From the cell containing the given text, extract its center point as (X, Y) coordinate. 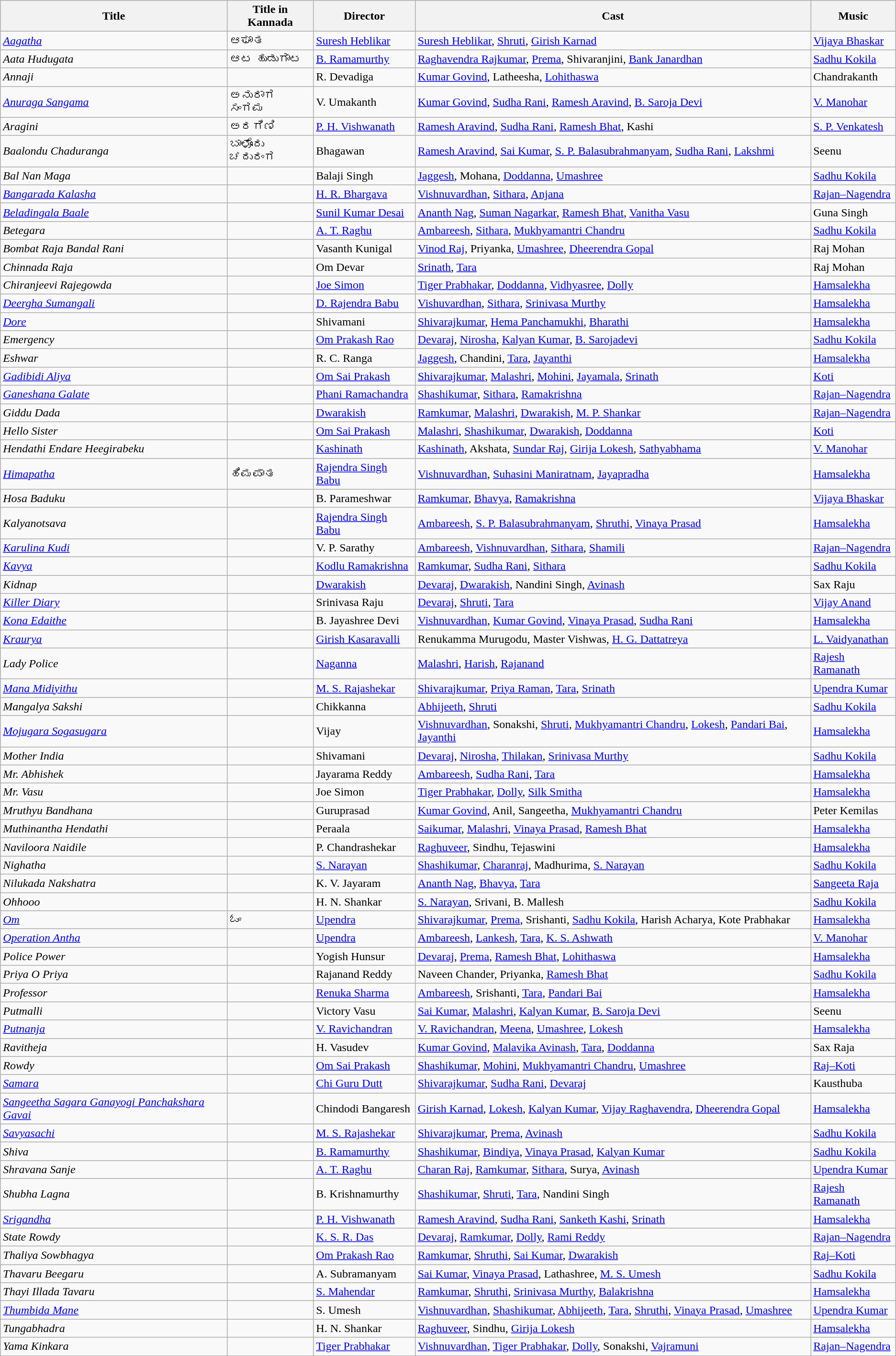
Mother India (114, 756)
Title (114, 16)
V. Umakanth (364, 101)
Shashikumar, Shruti, Tara, Nandini Singh (613, 1194)
Chinnada Raja (114, 267)
D. Rajendra Babu (364, 303)
Renuka Sharma (364, 993)
Ramkumar, Shruthi, Srinivasa Murthy, Balakrishna (613, 1292)
Shivarajkumar, Prema, Avinash (613, 1133)
Sai Kumar, Malashri, Kalyan Kumar, B. Saroja Devi (613, 1011)
Shravana Sanje (114, 1169)
Emergency (114, 340)
Abhijeeth, Shruti (613, 706)
Chindodi Bangaresh (364, 1109)
Killer Diary (114, 603)
Chi Guru Dutt (364, 1084)
Vijay Anand (853, 603)
Ramkumar, Sudha Rani, Sithara (613, 566)
Shashikumar, Mohini, Mukhyamantri Chandru, Umashree (613, 1065)
R. C. Ranga (364, 358)
Hello Sister (114, 431)
Muthinantha Hendathi (114, 829)
Naveen Chander, Priyanka, Ramesh Bhat (613, 975)
Putmalli (114, 1011)
Samara (114, 1084)
ಓಂ (270, 920)
Kodlu Ramakrishna (364, 566)
Police Power (114, 956)
Raghuveer, Sindhu, Tejaswini (613, 847)
Kumar Govind, Anil, Sangeetha, Mukhyamantri Chandru (613, 810)
Vasanth Kunigal (364, 248)
Charan Raj, Ramkumar, Sithara, Surya, Avinash (613, 1169)
Ambareesh, Sudha Rani, Tara (613, 774)
Ramesh Aravind, Sudha Rani, Sanketh Kashi, Srinath (613, 1219)
L. Vaidyanathan (853, 639)
Nilukada Nakshatra (114, 883)
Chikkanna (364, 706)
Lady Police (114, 663)
Thaliya Sowbhagya (114, 1255)
Shivarajkumar, Sudha Rani, Devaraj (613, 1084)
ಹಿಮಪಾತ (270, 474)
Tiger Prabhakar, Doddanna, Vidhyasree, Dolly (613, 285)
Rowdy (114, 1065)
Kausthuba (853, 1084)
Cast (613, 16)
Ramesh Aravind, Sudha Rani, Ramesh Bhat, Kashi (613, 126)
Priya O Priya (114, 975)
Malashri, Harish, Rajanand (613, 663)
State Rowdy (114, 1237)
Saikumar, Malashri, Vinaya Prasad, Ramesh Bhat (613, 829)
K. S. R. Das (364, 1237)
Title in Kannada (270, 16)
Gadibidi Aliya (114, 376)
Director (364, 16)
Vishnuvardhan, Tiger Prabhakar, Dolly, Sonakshi, Vajramuni (613, 1346)
Music (853, 16)
ಬಾಳೊಂದು ಚದುರಂಗ (270, 151)
Srigandha (114, 1219)
Victory Vasu (364, 1011)
Thavaru Beegaru (114, 1274)
Ambareesh, Lankesh, Tara, K. S. Ashwath (613, 938)
Aata Hudugata (114, 59)
Ramesh Aravind, Sai Kumar, S. P. Balasubrahmanyam, Sudha Rani, Lakshmi (613, 151)
Kidnap (114, 584)
Ganeshana Galate (114, 394)
Annaji (114, 77)
A. Subramanyam (364, 1274)
Kavya (114, 566)
S. Mahendar (364, 1292)
Aagatha (114, 41)
Vishnuvardhan, Suhasini Maniratnam, Jayapradha (613, 474)
Jaggesh, Chandini, Tara, Jayanthi (613, 358)
Bhagawan (364, 151)
ಆಟ ಹುಡುಗಾಟ (270, 59)
Vijay (364, 731)
H. R. Bhargava (364, 194)
S. Umesh (364, 1310)
Ambareesh, Vishnuvardhan, Sithara, Shamili (613, 548)
Guna Singh (853, 212)
Suresh Heblikar, Shruti, Girish Karnad (613, 41)
Betegara (114, 230)
Devaraj, Shruti, Tara (613, 603)
Girish Kasaravalli (364, 639)
Shashikumar, Bindiya, Vinaya Prasad, Kalyan Kumar (613, 1151)
Chiranjeevi Rajegowda (114, 285)
Mruthyu Bandhana (114, 810)
Tungabhadra (114, 1328)
H. Vasudev (364, 1047)
B. Parameshwar (364, 498)
Sunil Kumar Desai (364, 212)
Operation Antha (114, 938)
Naviloora Naidile (114, 847)
Suresh Heblikar (364, 41)
ಅನುರಾಗ ಸಂಗಮ (270, 101)
Devaraj, Prema, Ramesh Bhat, Lohithaswa (613, 956)
Rajanand Reddy (364, 975)
Devaraj, Nirosha, Thilakan, Srinivasa Murthy (613, 756)
Bal Nan Maga (114, 176)
Shashikumar, Sithara, Ramakrishna (613, 394)
Vishnuvardhan, Sonakshi, Shruti, Mukhyamantri Chandru, Lokesh, Pandari Bai, Jayanthi (613, 731)
Mr. Vasu (114, 792)
Kumar Govind, Sudha Rani, Ramesh Aravind, B. Saroja Devi (613, 101)
V. P. Sarathy (364, 548)
Tiger Prabhakar (364, 1346)
Raghuveer, Sindhu, Girija Lokesh (613, 1328)
Girish Karnad, Lokesh, Kalyan Kumar, Vijay Raghavendra, Dheerendra Gopal (613, 1109)
Ambareesh, Srishanti, Tara, Pandari Bai (613, 993)
Himapatha (114, 474)
S. Narayan (364, 865)
Baalondu Chaduranga (114, 151)
Kumar Govind, Latheesha, Lohithaswa (613, 77)
B. Jayashree Devi (364, 621)
Vishnuvardhan, Shashikumar, Abhijeeth, Tara, Shruthi, Vinaya Prasad, Umashree (613, 1310)
P. Chandrashekar (364, 847)
Guruprasad (364, 810)
Chandrakanth (853, 77)
B. Krishnamurthy (364, 1194)
Savyasachi (114, 1133)
Vinod Raj, Priyanka, Umashree, Dheerendra Gopal (613, 248)
Kashinath, Akshata, Sundar Raj, Girija Lokesh, Sathyabhama (613, 449)
Om (114, 920)
Ramkumar, Shruthi, Sai Kumar, Dwarakish (613, 1255)
Mr. Abhishek (114, 774)
Deergha Sumangali (114, 303)
Aragini (114, 126)
Shivarajkumar, Prema, Srishanti, Sadhu Kokila, Harish Acharya, Kote Prabhakar (613, 920)
Kraurya (114, 639)
Anuraga Sangama (114, 101)
V. Ravichandran, Meena, Umashree, Lokesh (613, 1029)
Shubha Lagna (114, 1194)
K. V. Jayaram (364, 883)
Om Devar (364, 267)
Jayarama Reddy (364, 774)
S. P. Venkatesh (853, 126)
Vishuvardhan, Sithara, Srinivasa Murthy (613, 303)
Bangarada Kalasha (114, 194)
Hosa Baduku (114, 498)
Giddu Dada (114, 413)
Shivarajkumar, Hema Panchamukhi, Bharathi (613, 322)
Kashinath (364, 449)
Shiva (114, 1151)
Ohhooo (114, 901)
Ravitheja (114, 1047)
V. Ravichandran (364, 1029)
Mojugara Sogasugara (114, 731)
Beladingala Baale (114, 212)
Devaraj, Nirosha, Kalyan Kumar, B. Sarojadevi (613, 340)
Vishnuvardhan, Kumar Govind, Vinaya Prasad, Sudha Rani (613, 621)
Thayi Illada Tavaru (114, 1292)
Devaraj, Dwarakish, Nandini Singh, Avinash (613, 584)
Renukamma Murugodu, Master Vishwas, H. G. Dattatreya (613, 639)
Srinivasa Raju (364, 603)
Sangeetha Sagara Ganayogi Panchakshara Gavai (114, 1109)
Yogish Hunsur (364, 956)
ಆಘಾತ (270, 41)
Ramkumar, Malashri, Dwarakish, M. P. Shankar (613, 413)
Shivarajkumar, Priya Raman, Tara, Srinath (613, 688)
Professor (114, 993)
S. Narayan, Srivani, B. Mallesh (613, 901)
Ambareesh, S. P. Balasubrahmanyam, Shruthi, Vinaya Prasad (613, 523)
Ananth Nag, Bhavya, Tara (613, 883)
Kalyanotsava (114, 523)
Hendathi Endare Heegirabeku (114, 449)
Jaggesh, Mohana, Doddanna, Umashree (613, 176)
Thumbida Mane (114, 1310)
Sax Raja (853, 1047)
Raghavendra Rajkumar, Prema, Shivaranjini, Bank Janardhan (613, 59)
Bombat Raja Bandal Rani (114, 248)
Tiger Prabhakar, Dolly, Silk Smitha (613, 792)
Ramkumar, Bhavya, Ramakrishna (613, 498)
Malashri, Shashikumar, Dwarakish, Doddanna (613, 431)
Vishnuvardhan, Sithara, Anjana (613, 194)
Karulina Kudi (114, 548)
Peraala (364, 829)
Dore (114, 322)
Srinath, Tara (613, 267)
Kona Edaithe (114, 621)
Yama Kinkara (114, 1346)
ಅರಗಿಣಿ (270, 126)
Eshwar (114, 358)
R. Devadiga (364, 77)
Ambareesh, Sithara, Mukhyamantri Chandru (613, 230)
Phani Ramachandra (364, 394)
Sai Kumar, Vinaya Prasad, Lathashree, M. S. Umesh (613, 1274)
Naganna (364, 663)
Putnanja (114, 1029)
Kumar Govind, Malavika Avinash, Tara, Doddanna (613, 1047)
Ananth Nag, Suman Nagarkar, Ramesh Bhat, Vanitha Vasu (613, 212)
Devaraj, Ramkumar, Dolly, Rami Reddy (613, 1237)
Sangeeta Raja (853, 883)
Mangalya Sakshi (114, 706)
Shivarajkumar, Malashri, Mohini, Jayamala, Srinath (613, 376)
Nighatha (114, 865)
Sax Raju (853, 584)
Mana Midiyithu (114, 688)
Balaji Singh (364, 176)
Shashikumar, Charanraj, Madhurima, S. Narayan (613, 865)
Peter Kemilas (853, 810)
